Capture the cell that displays the provided text and extract its [X, Y] central coordinate. 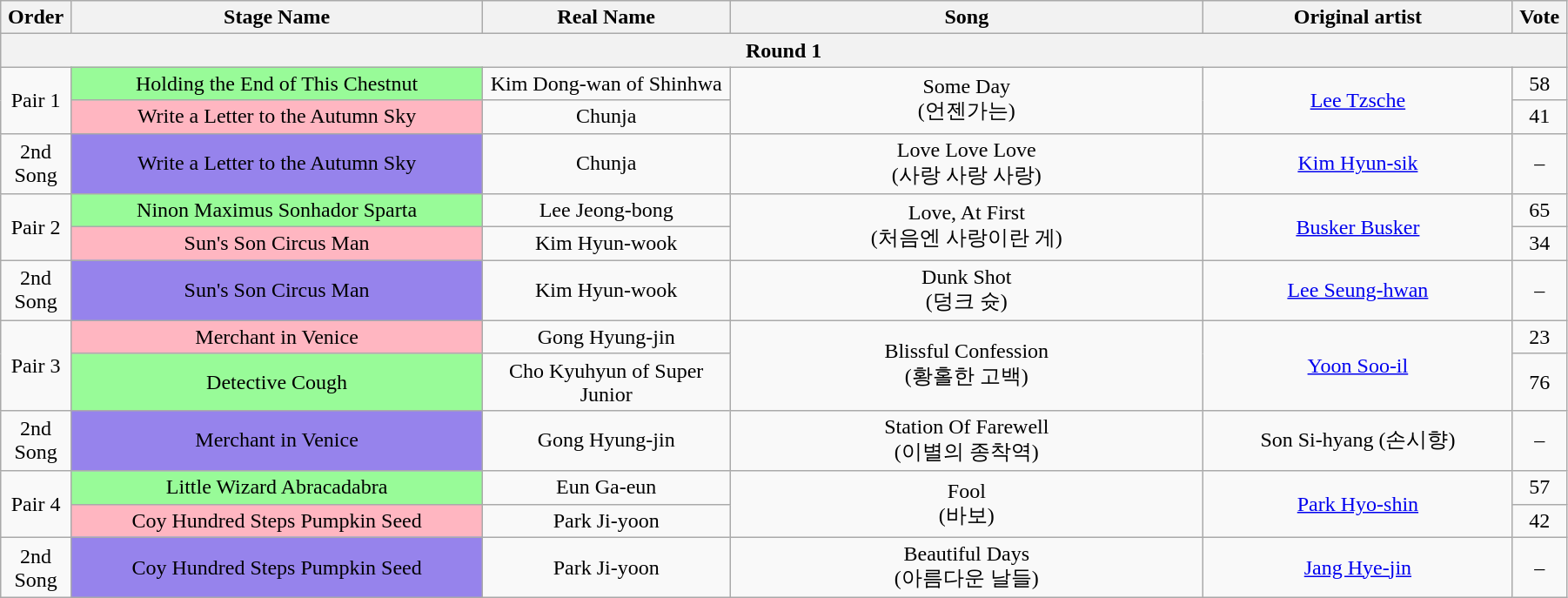
Lee Tzsche [1357, 100]
Lee Seung-hwan [1357, 291]
Station Of Farewell(이별의 종착역) [967, 440]
Ninon Maximus Sonhador Sparta [277, 211]
Park Hyo-shin [1357, 504]
Busker Busker [1357, 227]
Some Day(언젠가는) [967, 100]
65 [1540, 211]
Pair 2 [37, 227]
Yoon Soo-il [1357, 366]
Son Si-hyang (손시향) [1357, 440]
Vote [1540, 17]
Round 1 [784, 50]
Order [37, 17]
Love Love Love(사랑 사랑 사랑) [967, 164]
Pair 1 [37, 100]
Eun Ga-eun [606, 487]
Holding the End of This Chestnut [277, 84]
Little Wizard Abracadabra [277, 487]
Original artist [1357, 17]
Detective Cough [277, 381]
Lee Jeong-bong [606, 211]
Blissful Confession(황홀한 고백) [967, 366]
Song [967, 17]
Kim Dong-wan of Shinhwa [606, 84]
Stage Name [277, 17]
58 [1540, 84]
41 [1540, 117]
Pair 4 [37, 504]
Jang Hye-jin [1357, 568]
23 [1540, 337]
76 [1540, 381]
42 [1540, 521]
Beautiful Days(아름다운 날들) [967, 568]
Kim Hyun-sik [1357, 164]
57 [1540, 487]
Fool(바보) [967, 504]
Cho Kyuhyun of Super Junior [606, 381]
34 [1540, 244]
Pair 3 [37, 366]
Real Name [606, 17]
Dunk Shot(덩크 슛) [967, 291]
Love, At First(처음엔 사랑이란 게) [967, 227]
